Find where the given text appears and provide that cell's center as [x, y] coordinate. 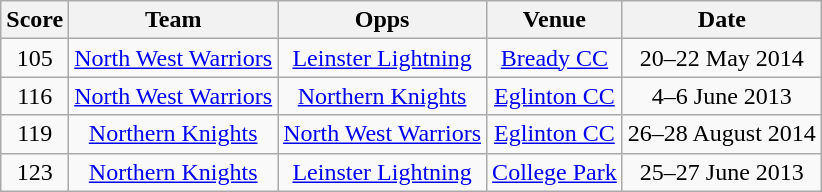
4–6 June 2013 [722, 96]
Date [722, 20]
Score [35, 20]
123 [35, 172]
Opps [382, 20]
26–28 August 2014 [722, 134]
Venue [555, 20]
College Park [555, 172]
116 [35, 96]
119 [35, 134]
105 [35, 58]
Bready CC [555, 58]
Team [174, 20]
20–22 May 2014 [722, 58]
25–27 June 2013 [722, 172]
